Output the (X, Y) coordinate of the center of the cell containing the given text.  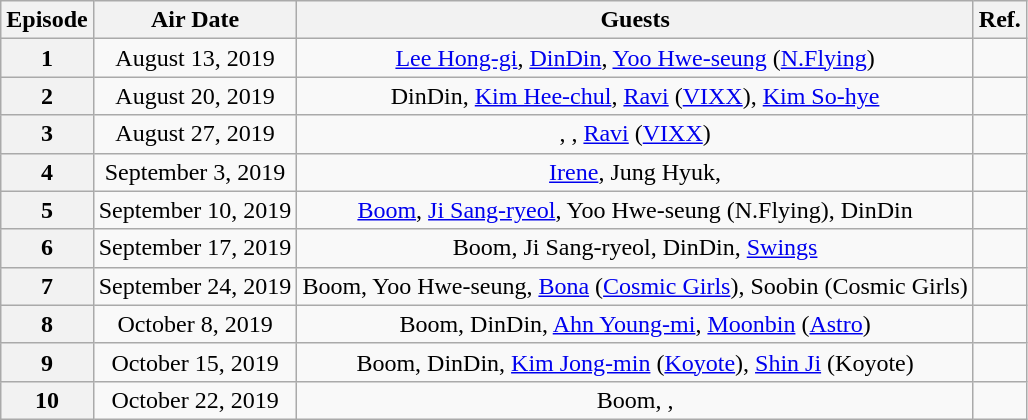
, , Ravi (VIXX) (635, 134)
Ref. (1000, 20)
DinDin, Kim Hee-chul, Ravi (VIXX), Kim So-hye (635, 96)
9 (47, 362)
Episode (47, 20)
Boom, , (635, 400)
5 (47, 210)
September 10, 2019 (195, 210)
6 (47, 248)
4 (47, 172)
Irene, Jung Hyuk, (635, 172)
Boom, DinDin, Ahn Young-mi, Moonbin (Astro) (635, 324)
3 (47, 134)
8 (47, 324)
Boom, Ji Sang-ryeol, Yoo Hwe-seung (N.Flying), DinDin (635, 210)
Lee Hong-gi, DinDin, Yoo Hwe-seung (N.Flying) (635, 58)
Air Date (195, 20)
August 13, 2019 (195, 58)
2 (47, 96)
August 20, 2019 (195, 96)
September 3, 2019 (195, 172)
Boom, Yoo Hwe-seung, Bona (Cosmic Girls), Soobin (Cosmic Girls) (635, 286)
Boom, Ji Sang-ryeol, DinDin, Swings (635, 248)
September 17, 2019 (195, 248)
August 27, 2019 (195, 134)
September 24, 2019 (195, 286)
7 (47, 286)
1 (47, 58)
October 8, 2019 (195, 324)
Guests (635, 20)
Boom, DinDin, Kim Jong-min (Koyote), Shin Ji (Koyote) (635, 362)
October 15, 2019 (195, 362)
10 (47, 400)
October 22, 2019 (195, 400)
